Detect which cell encompasses the target text, then output its [x, y] center coordinate. 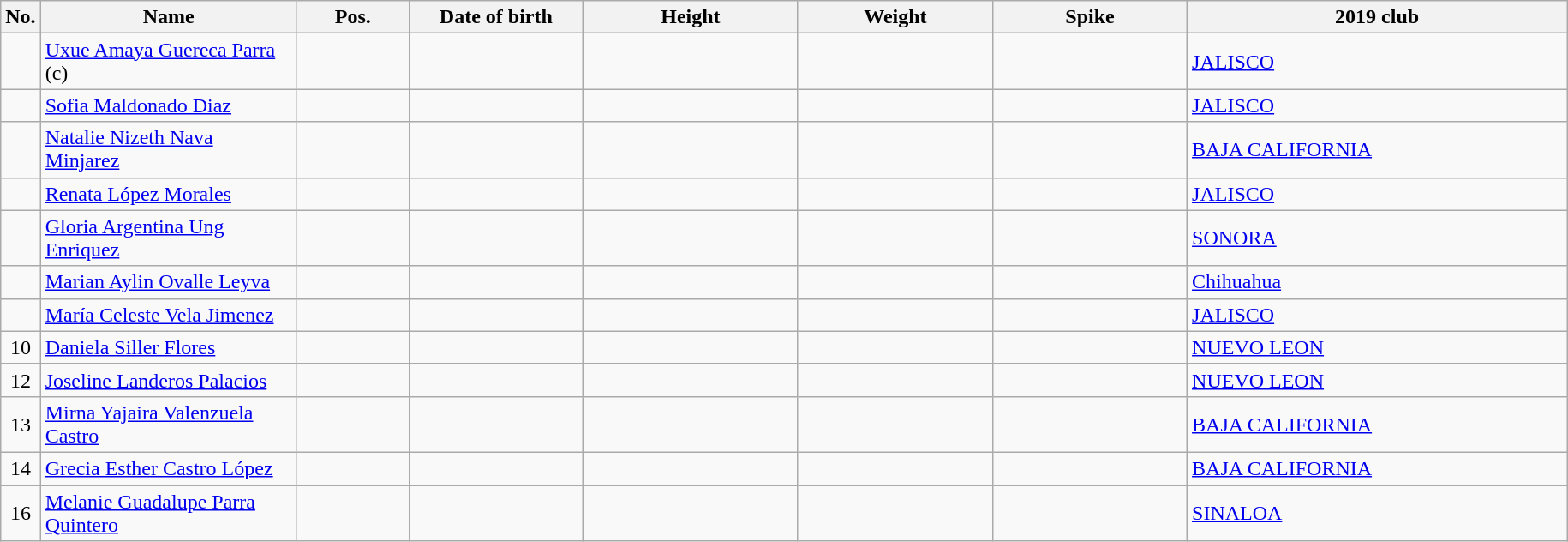
Weight [895, 17]
Gloria Argentina Ung Enriquez [168, 238]
14 [21, 468]
Date of birth [495, 17]
Spike [1090, 17]
SONORA [1378, 238]
Natalie Nizeth Nava Minjarez [168, 149]
Mirna Yajaira Valenzuela Castro [168, 424]
Sofia Maldonado Diaz [168, 105]
Joseline Landeros Palacios [168, 380]
Chihuahua [1378, 282]
No. [21, 17]
13 [21, 424]
Name [168, 17]
2019 club [1378, 17]
Uxue Amaya Guereca Parra (c) [168, 62]
Pos. [353, 17]
Melanie Guadalupe Parra Quintero [168, 513]
Marian Aylin Ovalle Leyva [168, 282]
10 [21, 347]
12 [21, 380]
16 [21, 513]
Height [691, 17]
Daniela Siller Flores [168, 347]
María Celeste Vela Jimenez [168, 315]
Grecia Esther Castro López [168, 468]
SINALOA [1378, 513]
Renata López Morales [168, 194]
